Detect which cell encompasses the target text, then output its (x, y) center coordinate. 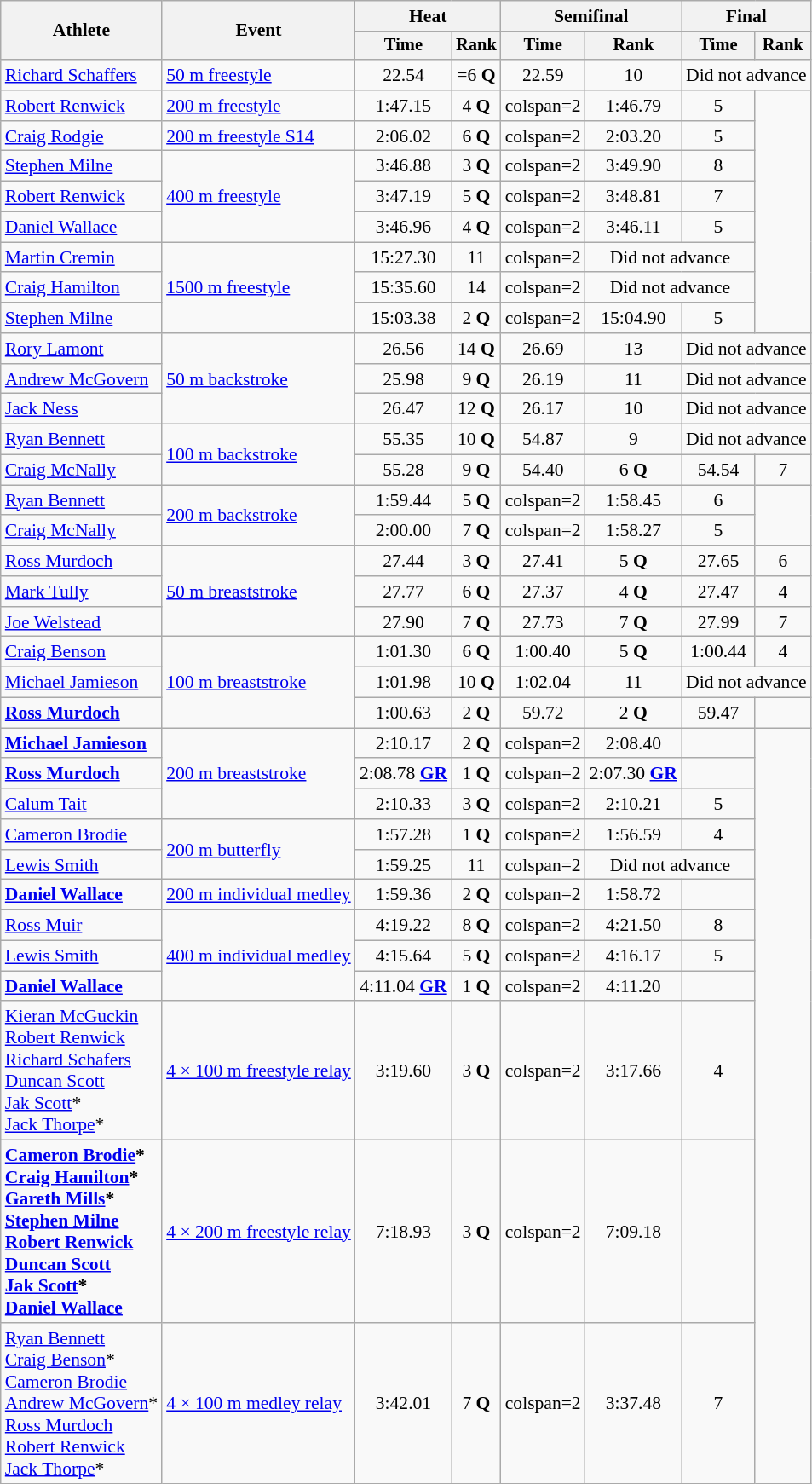
15:04.90 (634, 318)
27.44 (404, 561)
27.65 (718, 561)
50 m breaststroke (259, 592)
Kieran McGuckinRobert RenwickRichard SchafersDuncan ScottJak Scott*Jack Thorpe* (82, 1071)
4 × 100 m freestyle relay (259, 1071)
Rory Lamont (82, 349)
55.35 (404, 440)
8 Q (476, 926)
Heat (428, 16)
27.47 (718, 592)
4 × 200 m freestyle relay (259, 1232)
59.72 (544, 713)
Andrew McGovern (82, 379)
Craig Rodgie (82, 136)
27.90 (404, 622)
Athlete (82, 31)
2:08.40 (634, 743)
Martin Cremin (82, 257)
Ross Muir (82, 926)
Final (746, 16)
54.40 (544, 471)
4 × 100 m medley relay (259, 1403)
54.54 (718, 471)
1:56.59 (634, 834)
1:00.63 (404, 713)
Craig Benson (82, 652)
3:46.96 (404, 228)
2:10.33 (404, 804)
13 (634, 349)
2:10.21 (634, 804)
Cameron Brodie*Craig Hamilton*Gareth Mills*Stephen MilneRobert RenwickDuncan ScottJak Scott*Daniel Wallace (82, 1232)
9 (634, 440)
400 m freestyle (259, 196)
27.99 (718, 622)
26.19 (544, 379)
Mark Tully (82, 592)
1:59.44 (404, 500)
1:58.27 (634, 531)
4:16.17 (634, 956)
200 m freestyle (259, 106)
27.73 (544, 622)
Ryan BennettCraig Benson*Cameron BrodieAndrew McGovern*Ross MurdochRobert RenwickJack Thorpe* (82, 1403)
3:49.90 (634, 166)
7:09.18 (634, 1232)
=6 Q (476, 75)
Richard Schaffers (82, 75)
1:02.04 (544, 683)
100 m backstroke (259, 455)
14 Q (476, 349)
200 m backstroke (259, 515)
4:11.04 GR (404, 986)
26.69 (544, 349)
50 m freestyle (259, 75)
14 (476, 288)
Event (259, 31)
200 m butterfly (259, 849)
4:19.22 (404, 926)
1:58.72 (634, 895)
7:18.93 (404, 1232)
1:00.44 (718, 652)
1:57.28 (404, 834)
3:42.01 (404, 1403)
1:59.36 (404, 895)
2:07.30 GR (634, 774)
Jack Ness (82, 409)
Semifinal (591, 16)
3:46.11 (634, 228)
59.47 (718, 713)
2:03.20 (634, 136)
55.28 (404, 471)
50 m backstroke (259, 378)
1:01.30 (404, 652)
3:17.66 (634, 1071)
26.47 (404, 409)
200 m breaststroke (259, 774)
200 m individual medley (259, 895)
54.87 (544, 440)
3:19.60 (404, 1071)
12 Q (476, 409)
15:35.60 (404, 288)
3:48.81 (634, 197)
1:00.40 (544, 652)
100 m breaststroke (259, 682)
25.98 (404, 379)
Craig Hamilton (82, 288)
2:00.00 (404, 531)
1:58.45 (634, 500)
2:08.78 GR (404, 774)
27.37 (544, 592)
3:37.48 (634, 1403)
15:27.30 (404, 257)
1500 m freestyle (259, 288)
2:10.17 (404, 743)
Joe Welstead (82, 622)
1:47.15 (404, 106)
27.41 (544, 561)
3:47.19 (404, 197)
400 m individual medley (259, 956)
26.56 (404, 349)
27.77 (404, 592)
4:15.64 (404, 956)
Calum Tait (82, 804)
1:46.79 (634, 106)
22.54 (404, 75)
2:06.02 (404, 136)
1:01.98 (404, 683)
15:03.38 (404, 318)
4:21.50 (634, 926)
200 m freestyle S14 (259, 136)
26.17 (544, 409)
3:46.88 (404, 166)
4:11.20 (634, 986)
1:59.25 (404, 865)
22.59 (544, 75)
Cameron Brodie (82, 834)
